For the text-containing cell, return its midpoint in [x, y] coordinate format. 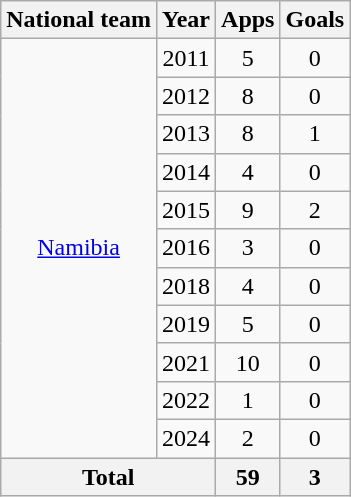
Apps [248, 20]
Namibia [79, 248]
10 [248, 362]
2013 [186, 134]
Goals [315, 20]
2018 [186, 286]
Year [186, 20]
2014 [186, 172]
2012 [186, 96]
9 [248, 210]
2015 [186, 210]
2021 [186, 362]
2022 [186, 400]
2019 [186, 324]
2024 [186, 438]
2016 [186, 248]
2011 [186, 58]
National team [79, 20]
59 [248, 477]
Total [108, 477]
